Detect which cell encompasses the target text, then output its (X, Y) center coordinate. 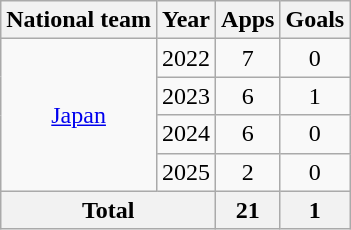
Goals (315, 20)
21 (248, 210)
National team (79, 20)
2 (248, 172)
2024 (186, 134)
2025 (186, 172)
Japan (79, 115)
Apps (248, 20)
2023 (186, 96)
Total (108, 210)
Year (186, 20)
7 (248, 58)
2022 (186, 58)
